Return the (X, Y) coordinate for the center point of the cell that contains the specified text.  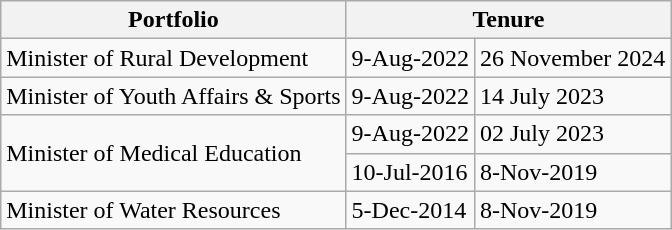
Minister of Youth Affairs & Sports (174, 96)
5-Dec-2014 (410, 210)
Minister of Medical Education (174, 153)
Portfolio (174, 20)
Tenure (508, 20)
26 November 2024 (572, 58)
10-Jul-2016 (410, 172)
Minister of Water Resources (174, 210)
02 July 2023 (572, 134)
14 July 2023 (572, 96)
Minister of Rural Development (174, 58)
